From the cell containing the given text, extract its center point as [X, Y] coordinate. 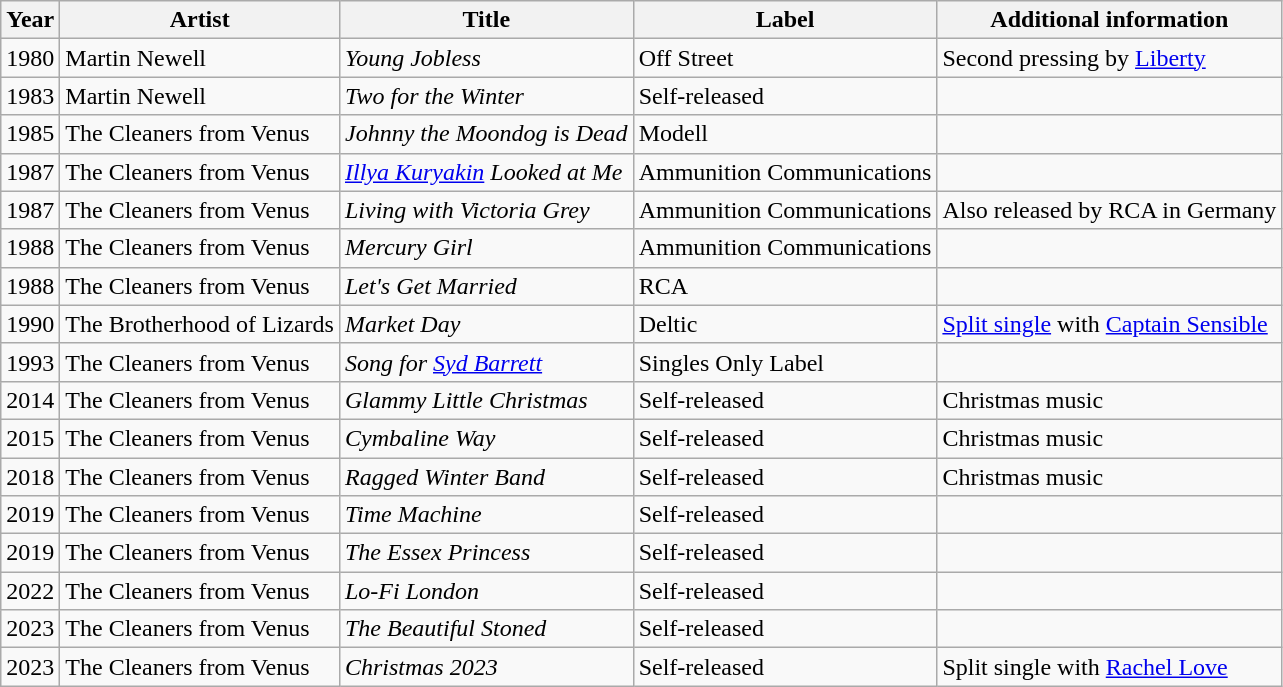
2015 [30, 438]
2022 [30, 591]
2018 [30, 477]
Let's Get Married [486, 286]
The Essex Princess [486, 553]
Additional information [1110, 20]
Year [30, 20]
1983 [30, 96]
Living with Victoria Grey [486, 210]
Artist [200, 20]
Cymbaline Way [486, 438]
Glammy Little Christmas [486, 400]
The Brotherhood of Lizards [200, 324]
Split single with Rachel Love [1110, 667]
Label [785, 20]
Young Jobless [486, 58]
Market Day [486, 324]
Ragged Winter Band [486, 477]
1993 [30, 362]
1985 [30, 134]
Illya Kuryakin Looked at Me [486, 172]
2014 [30, 400]
Mercury Girl [486, 248]
Singles Only Label [785, 362]
Off Street [785, 58]
1990 [30, 324]
1980 [30, 58]
Time Machine [486, 515]
The Beautiful Stoned [486, 629]
Christmas 2023 [486, 667]
Johnny the Moondog is Dead [486, 134]
Title [486, 20]
Second pressing by Liberty [1110, 58]
Deltic [785, 324]
RCA [785, 286]
Modell [785, 134]
Song for Syd Barrett [486, 362]
Two for the Winter [486, 96]
Lo-Fi London [486, 591]
Split single with Captain Sensible [1110, 324]
Also released by RCA in Germany [1110, 210]
